Detect which cell encompasses the target text, then output its [x, y] center coordinate. 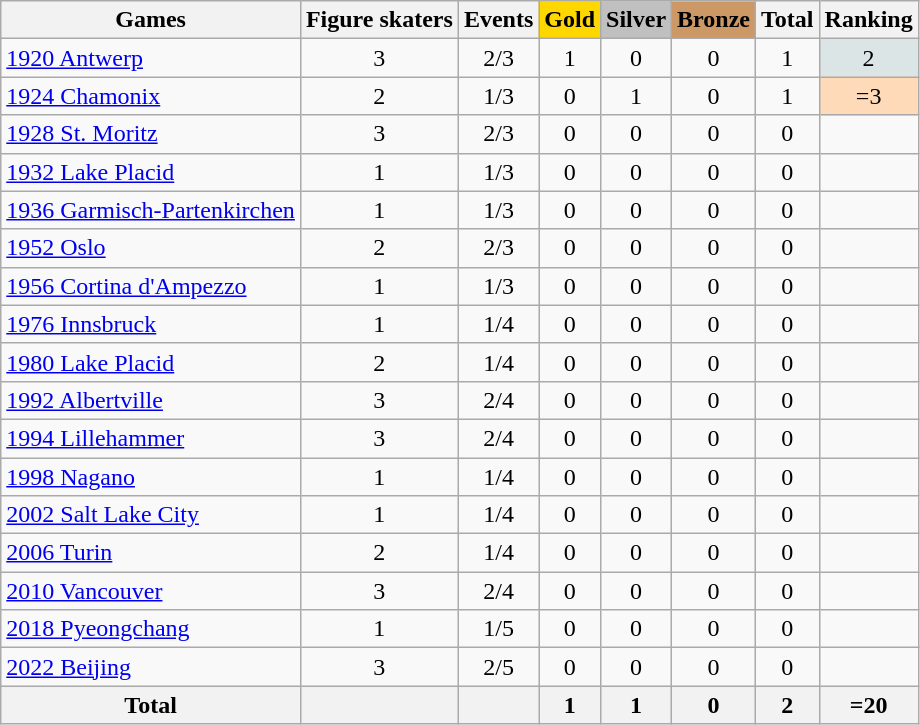
1/5 [498, 629]
Figure skaters [379, 20]
=20 [868, 705]
2002 Salt Lake City [151, 515]
1932 Lake Placid [151, 172]
1976 Innsbruck [151, 324]
2/5 [498, 667]
2018 Pyeongchang [151, 629]
Events [498, 20]
2006 Turin [151, 553]
Ranking [868, 20]
1920 Antwerp [151, 58]
1956 Cortina d'Ampezzo [151, 286]
1924 Chamonix [151, 96]
1992 Albertville [151, 400]
1980 Lake Placid [151, 362]
Gold [570, 20]
1994 Lillehammer [151, 438]
1936 Garmisch-Partenkirchen [151, 210]
2010 Vancouver [151, 591]
Games [151, 20]
1998 Nagano [151, 477]
Silver [636, 20]
1952 Oslo [151, 248]
1928 St. Moritz [151, 134]
Bronze [714, 20]
=3 [868, 96]
2022 Beijing [151, 667]
